Pinpoint the cell where the given text exists, returning its (x, y) midpoint coordinate. 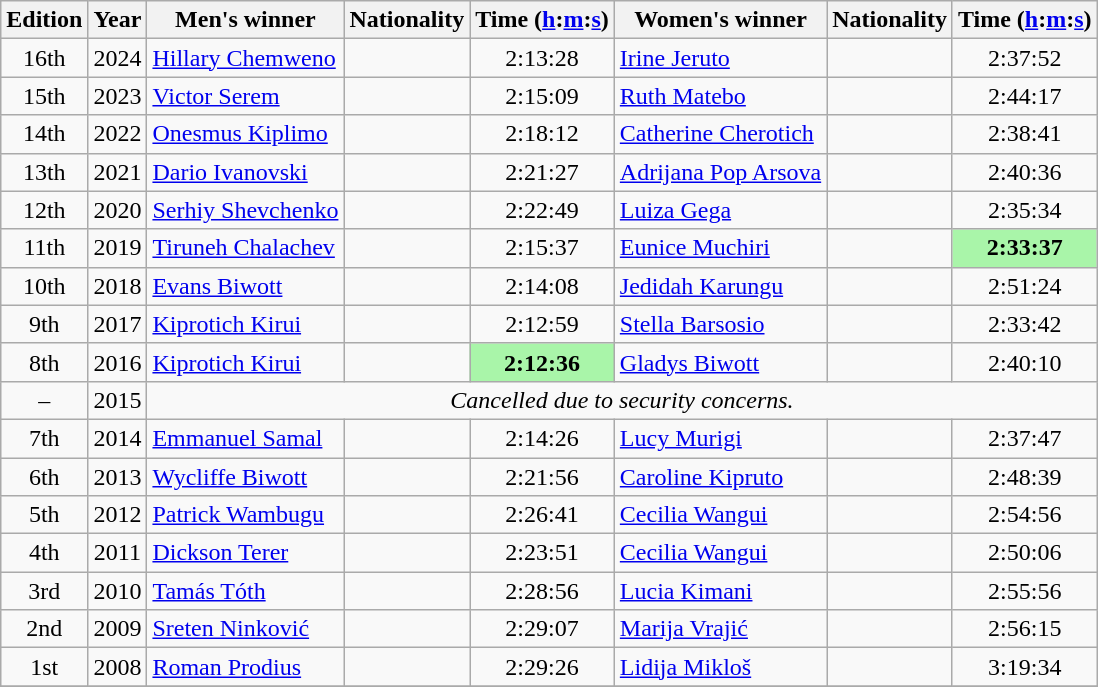
Emmanuel Samal (246, 438)
2:12:59 (542, 324)
2:14:26 (542, 438)
2:21:27 (542, 172)
2:15:37 (542, 248)
Men's winner (246, 20)
Cancelled due to security concerns. (622, 400)
2008 (118, 667)
2011 (118, 553)
12th (44, 210)
9th (44, 324)
Stella Barsosio (720, 324)
Luiza Gega (720, 210)
2:40:36 (1024, 172)
2021 (118, 172)
Dario Ivanovski (246, 172)
Hillary Chemweno (246, 58)
6th (44, 477)
2:33:37 (1024, 248)
2:50:06 (1024, 553)
2022 (118, 134)
2:12:36 (542, 362)
Evans Biwott (246, 286)
10th (44, 286)
2:15:09 (542, 96)
15th (44, 96)
Tamás Tóth (246, 591)
2009 (118, 629)
– (44, 400)
Roman Prodius (246, 667)
2010 (118, 591)
Victor Serem (246, 96)
2:33:42 (1024, 324)
2015 (118, 400)
2:21:56 (542, 477)
2012 (118, 515)
2:37:47 (1024, 438)
2:40:10 (1024, 362)
Eunice Muchiri (720, 248)
Catherine Cherotich (720, 134)
2:26:41 (542, 515)
2:51:24 (1024, 286)
2019 (118, 248)
2:13:28 (542, 58)
2:37:52 (1024, 58)
4th (44, 553)
Dickson Terer (246, 553)
Jedidah Karungu (720, 286)
Serhiy Shevchenko (246, 210)
Tiruneh Chalachev (246, 248)
2020 (118, 210)
7th (44, 438)
Patrick Wambugu (246, 515)
2:35:34 (1024, 210)
2023 (118, 96)
3rd (44, 591)
Gladys Biwott (720, 362)
5th (44, 515)
Onesmus Kiplimo (246, 134)
2:18:12 (542, 134)
2:23:51 (542, 553)
2:38:41 (1024, 134)
Sreten Ninković (246, 629)
2:29:26 (542, 667)
2014 (118, 438)
Ruth Matebo (720, 96)
Irine Jeruto (720, 58)
Edition (44, 20)
8th (44, 362)
13th (44, 172)
2013 (118, 477)
2018 (118, 286)
2:54:56 (1024, 515)
2:29:07 (542, 629)
Lucy Murigi (720, 438)
2:55:56 (1024, 591)
Lucia Kimani (720, 591)
2nd (44, 629)
2:56:15 (1024, 629)
2:28:56 (542, 591)
2:14:08 (542, 286)
Marija Vrajić (720, 629)
1st (44, 667)
2016 (118, 362)
Lidija Mikloš (720, 667)
2:48:39 (1024, 477)
Wycliffe Biwott (246, 477)
11th (44, 248)
2017 (118, 324)
2024 (118, 58)
Adrijana Pop Arsova (720, 172)
Year (118, 20)
2:22:49 (542, 210)
16th (44, 58)
3:19:34 (1024, 667)
14th (44, 134)
2:44:17 (1024, 96)
Women's winner (720, 20)
Caroline Kipruto (720, 477)
